Detect which cell encompasses the target text, then output its [x, y] center coordinate. 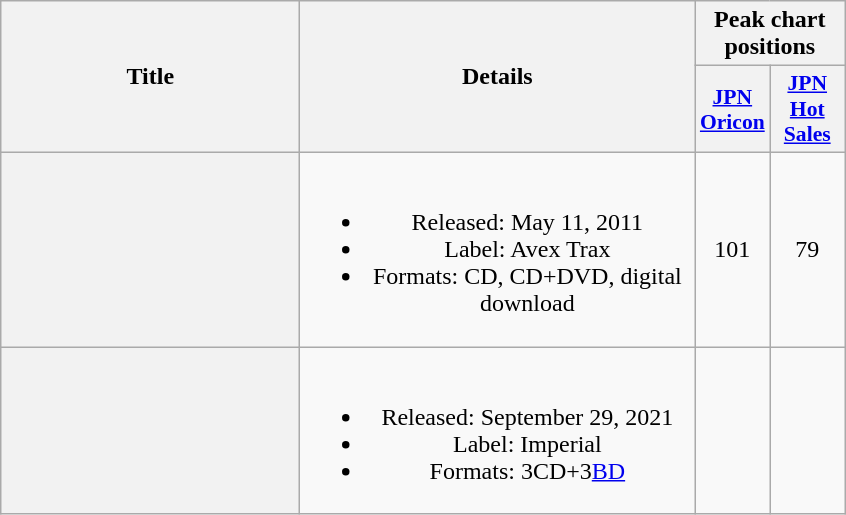
JPNHotSales [808, 110]
Peak chart positions [770, 34]
Released: May 11, 2011Label: Avex TraxFormats: CD, CD+DVD, digital download [498, 249]
79 [808, 249]
Released: September 29, 2021Label: ImperialFormats: 3CD+3BD [498, 430]
Details [498, 77]
Title [150, 77]
101 [732, 249]
JPNOricon [732, 110]
